Find where the given text appears and provide that cell's center as (X, Y) coordinate. 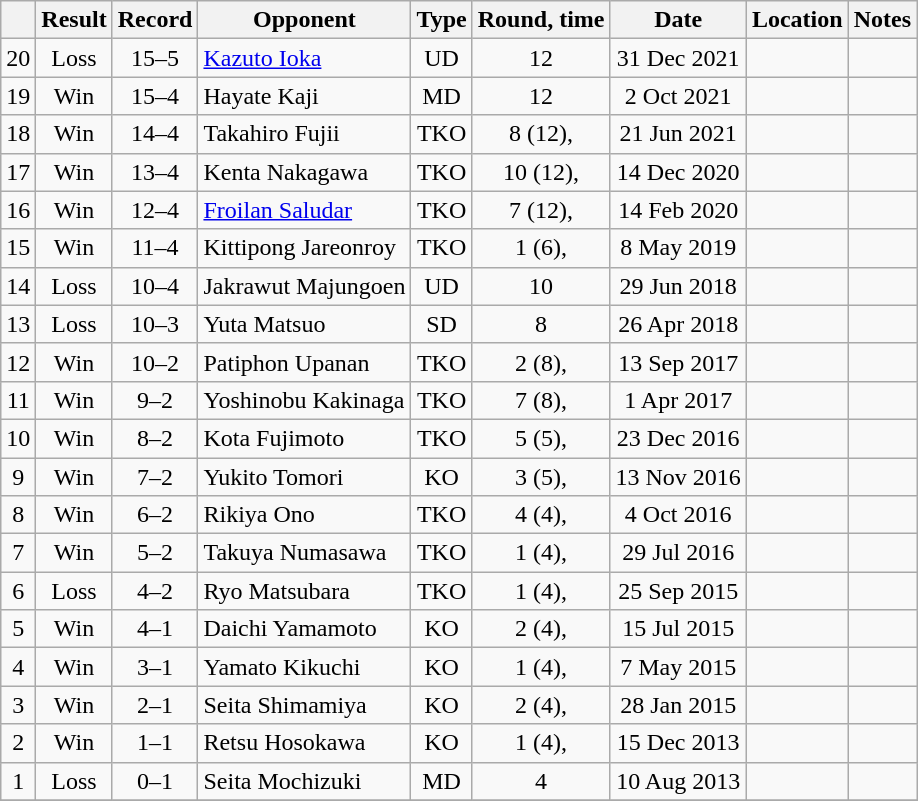
8–2 (155, 438)
29 Jun 2018 (678, 286)
19 (18, 96)
13 Sep 2017 (678, 362)
Seita Shimamiya (304, 705)
Date (678, 20)
14 (18, 286)
12–4 (155, 210)
4 (4), (541, 515)
Result (74, 20)
13 Nov 2016 (678, 477)
Seita Mochizuki (304, 781)
20 (18, 58)
6–2 (155, 515)
5 (18, 629)
Jakrawut Majungoen (304, 286)
9 (18, 477)
17 (18, 172)
7 (18, 553)
2 Oct 2021 (678, 96)
23 Dec 2016 (678, 438)
7 (8), (541, 400)
2 (18, 743)
Takuya Numasawa (304, 553)
7 May 2015 (678, 667)
5 (5), (541, 438)
9–2 (155, 400)
10 (12), (541, 172)
Yukito Tomori (304, 477)
10–4 (155, 286)
Round, time (541, 20)
15–5 (155, 58)
4 Oct 2016 (678, 515)
2–1 (155, 705)
Kenta Nakagawa (304, 172)
Yuta Matsuo (304, 324)
31 Dec 2021 (678, 58)
0–1 (155, 781)
7 (12), (541, 210)
14 Feb 2020 (678, 210)
26 Apr 2018 (678, 324)
Patiphon Upanan (304, 362)
Takahiro Fujii (304, 134)
15 Jul 2015 (678, 629)
15–4 (155, 96)
6 (18, 591)
28 Jan 2015 (678, 705)
18 (18, 134)
Kittipong Jareonroy (304, 248)
Notes (882, 20)
3–1 (155, 667)
Kazuto Ioka (304, 58)
8 (12), (541, 134)
3 (18, 705)
29 Jul 2016 (678, 553)
15 Dec 2013 (678, 743)
4–1 (155, 629)
10–3 (155, 324)
Hayate Kaji (304, 96)
11–4 (155, 248)
Location (797, 20)
25 Sep 2015 (678, 591)
13 (18, 324)
Retsu Hosokawa (304, 743)
1–1 (155, 743)
Opponent (304, 20)
Ryo Matsubara (304, 591)
15 (18, 248)
2 (8), (541, 362)
11 (18, 400)
8 May 2019 (678, 248)
10–2 (155, 362)
14–4 (155, 134)
Rikiya Ono (304, 515)
Daichi Yamamoto (304, 629)
16 (18, 210)
10 Aug 2013 (678, 781)
SD (442, 324)
7–2 (155, 477)
Yoshinobu Kakinaga (304, 400)
4–2 (155, 591)
Yamato Kikuchi (304, 667)
3 (5), (541, 477)
Froilan Saludar (304, 210)
Type (442, 20)
14 Dec 2020 (678, 172)
Kota Fujimoto (304, 438)
1 (6), (541, 248)
21 Jun 2021 (678, 134)
Record (155, 20)
1 (18, 781)
13–4 (155, 172)
1 Apr 2017 (678, 400)
5–2 (155, 553)
